Locate the cell with the specified text and output its [X, Y] center coordinate. 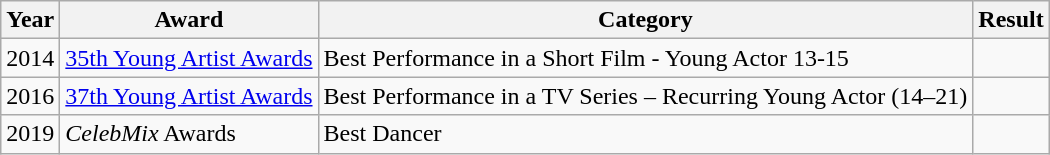
Best Dancer [646, 134]
CelebMix Awards [189, 134]
Result [1011, 20]
Year [30, 20]
Best Performance in a Short Film - Young Actor 13-15 [646, 58]
2014 [30, 58]
35th Young Artist Awards [189, 58]
2019 [30, 134]
Award [189, 20]
Best Performance in a TV Series – Recurring Young Actor (14–21) [646, 96]
2016 [30, 96]
Category [646, 20]
37th Young Artist Awards [189, 96]
